Capture the cell that displays the provided text and extract its [x, y] central coordinate. 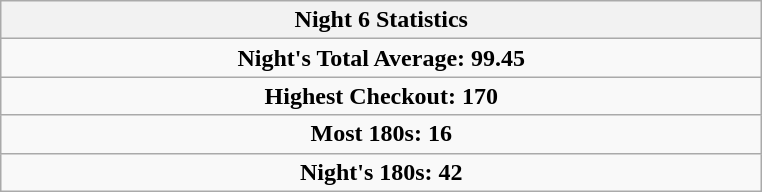
Night 6 Statistics [382, 20]
Most 180s: 16 [382, 134]
Night's 180s: 42 [382, 172]
Highest Checkout: 170 [382, 96]
Night's Total Average: 99.45 [382, 58]
